Scan for the cell matching the given text and deliver its [x, y] coordinate at center. 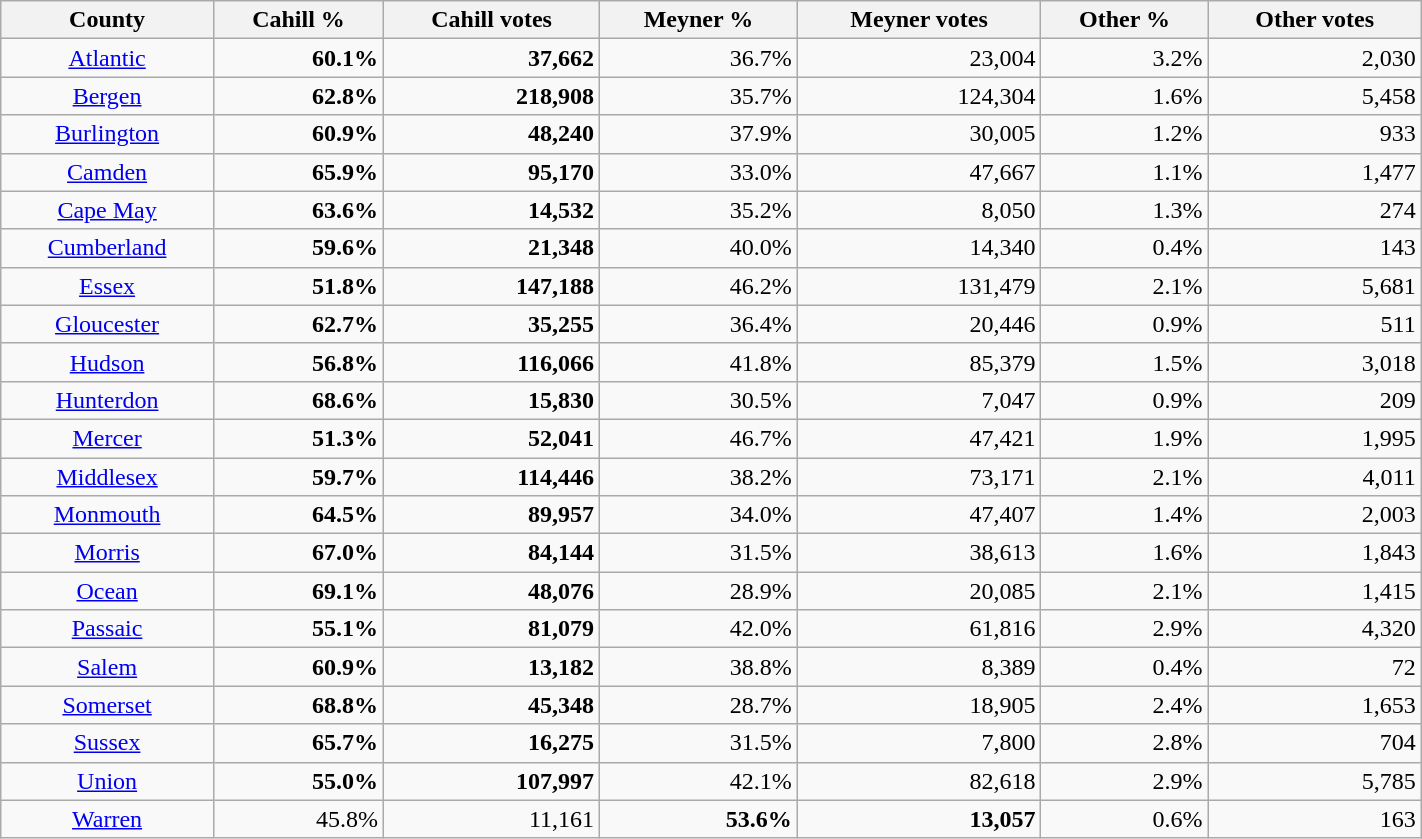
5,681 [1314, 286]
3,018 [1314, 362]
62.7% [298, 324]
37.9% [699, 134]
20,446 [919, 324]
47,407 [919, 515]
47,421 [919, 438]
59.6% [298, 248]
1,477 [1314, 172]
64.5% [298, 515]
1.9% [1124, 438]
41.8% [699, 362]
60.1% [298, 58]
704 [1314, 743]
Middlesex [108, 477]
Bergen [108, 96]
56.8% [298, 362]
46.7% [699, 438]
1,653 [1314, 705]
511 [1314, 324]
42.1% [699, 781]
14,532 [492, 210]
Cahill % [298, 20]
28.9% [699, 591]
2,003 [1314, 515]
209 [1314, 400]
65.7% [298, 743]
40.0% [699, 248]
33.0% [699, 172]
8,050 [919, 210]
61,816 [919, 629]
69.1% [298, 591]
Warren [108, 819]
42.0% [699, 629]
45.8% [298, 819]
35.7% [699, 96]
Other % [1124, 20]
147,188 [492, 286]
13,057 [919, 819]
47,667 [919, 172]
65.9% [298, 172]
0.6% [1124, 819]
45,348 [492, 705]
2.8% [1124, 743]
89,957 [492, 515]
16,275 [492, 743]
68.6% [298, 400]
18,905 [919, 705]
46.2% [699, 286]
37,662 [492, 58]
13,182 [492, 667]
53.6% [699, 819]
Hudson [108, 362]
11,161 [492, 819]
Essex [108, 286]
7,047 [919, 400]
55.1% [298, 629]
Meyner % [699, 20]
Camden [108, 172]
5,458 [1314, 96]
15,830 [492, 400]
218,908 [492, 96]
38,613 [919, 553]
Salem [108, 667]
1.3% [1124, 210]
20,085 [919, 591]
Ocean [108, 591]
38.8% [699, 667]
2.4% [1124, 705]
163 [1314, 819]
1.1% [1124, 172]
Cumberland [108, 248]
73,171 [919, 477]
84,144 [492, 553]
95,170 [492, 172]
Passaic [108, 629]
143 [1314, 248]
68.8% [298, 705]
63.6% [298, 210]
36.7% [699, 58]
274 [1314, 210]
35.2% [699, 210]
131,479 [919, 286]
114,446 [492, 477]
116,066 [492, 362]
1.2% [1124, 134]
51.8% [298, 286]
35,255 [492, 324]
Burlington [108, 134]
38.2% [699, 477]
Meyner votes [919, 20]
67.0% [298, 553]
Hunterdon [108, 400]
1,843 [1314, 553]
Mercer [108, 438]
4,011 [1314, 477]
23,004 [919, 58]
48,240 [492, 134]
34.0% [699, 515]
28.7% [699, 705]
933 [1314, 134]
52,041 [492, 438]
Monmouth [108, 515]
62.8% [298, 96]
21,348 [492, 248]
4,320 [1314, 629]
85,379 [919, 362]
5,785 [1314, 781]
107,997 [492, 781]
Cape May [108, 210]
County [108, 20]
30,005 [919, 134]
59.7% [298, 477]
55.0% [298, 781]
1,995 [1314, 438]
2,030 [1314, 58]
Gloucester [108, 324]
Somerset [108, 705]
1,415 [1314, 591]
36.4% [699, 324]
51.3% [298, 438]
8,389 [919, 667]
1.4% [1124, 515]
Other votes [1314, 20]
3.2% [1124, 58]
7,800 [919, 743]
14,340 [919, 248]
48,076 [492, 591]
Atlantic [108, 58]
Morris [108, 553]
1.5% [1124, 362]
124,304 [919, 96]
Sussex [108, 743]
Cahill votes [492, 20]
72 [1314, 667]
30.5% [699, 400]
81,079 [492, 629]
Union [108, 781]
82,618 [919, 781]
